Find where the given text appears and provide that cell's center as (x, y) coordinate. 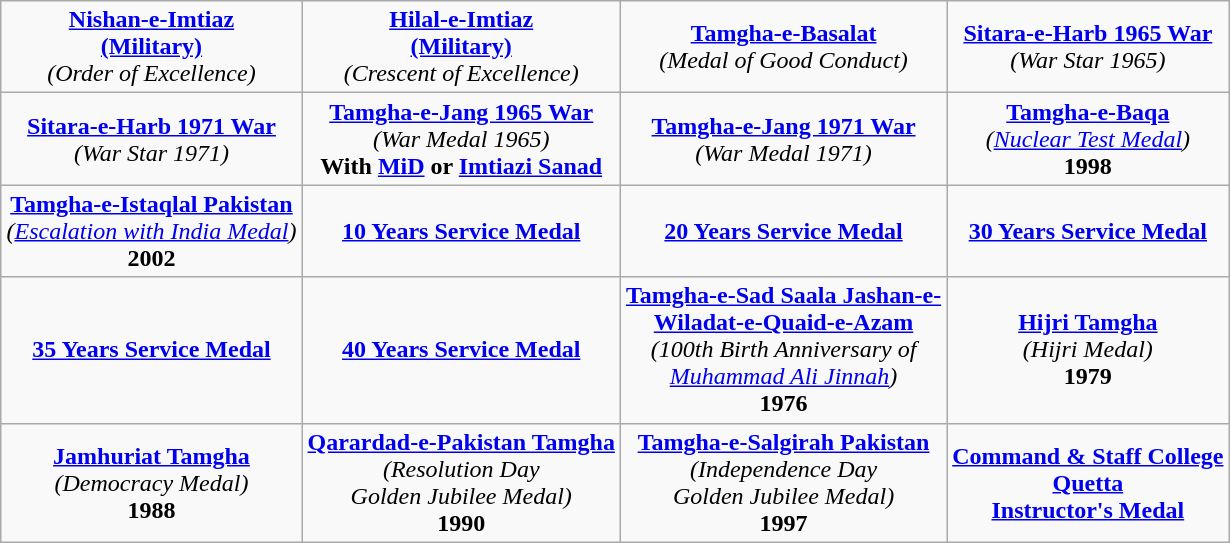
Sitara-e-Harb 1965 War(War Star 1965) (1088, 47)
Tamgha-e-Jang 1965 War(War Medal 1965)With MiD or Imtiazi Sanad (461, 139)
Tamgha-e-Basalat(Medal of Good Conduct) (783, 47)
Hilal-e-Imtiaz(Military)(Crescent of Excellence) (461, 47)
Tamgha-e-Istaqlal Pakistan(Escalation with India Medal)2002 (152, 231)
Nishan-e-Imtiaz(Military)(Order of Excellence) (152, 47)
Tamgha-e-Sad Saala Jashan-e-Wiladat-e-Quaid-e-Azam(100th Birth Anniversary ofMuhammad Ali Jinnah)1976 (783, 350)
Tamgha-e-Salgirah Pakistan(Independence DayGolden Jubilee Medal)1997 (783, 482)
20 Years Service Medal (783, 231)
Sitara-e-Harb 1971 War(War Star 1971) (152, 139)
Qarardad-e-Pakistan Tamgha(Resolution DayGolden Jubilee Medal)1990 (461, 482)
10 Years Service Medal (461, 231)
Jamhuriat Tamgha(Democracy Medal)1988 (152, 482)
40 Years Service Medal (461, 350)
Command & Staff CollegeQuettaInstructor's Medal (1088, 482)
Hijri Tamgha(Hijri Medal)1979 (1088, 350)
30 Years Service Medal (1088, 231)
Tamgha-e-Jang 1971 War(War Medal 1971) (783, 139)
Tamgha-e-Baqa(Nuclear Test Medal)1998 (1088, 139)
35 Years Service Medal (152, 350)
